From the cell containing the given text, extract its center point as (x, y) coordinate. 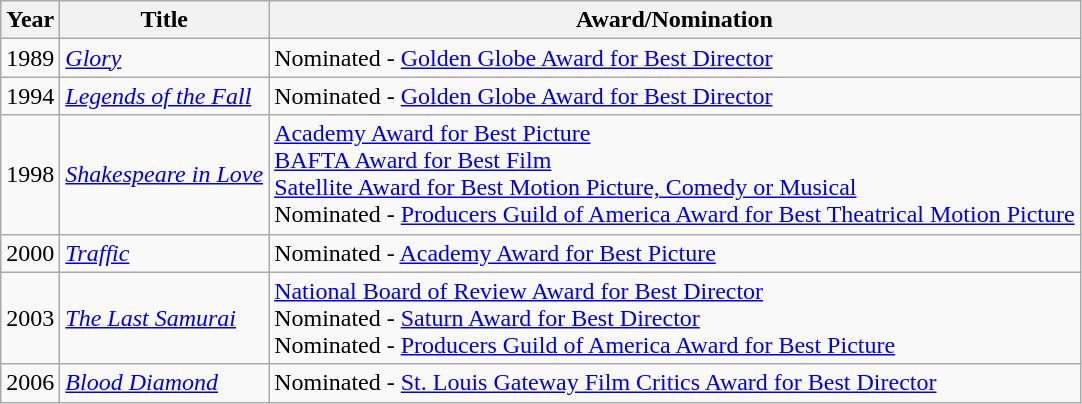
Year (30, 20)
2006 (30, 383)
Shakespeare in Love (164, 174)
Nominated - Academy Award for Best Picture (675, 253)
Title (164, 20)
Nominated - St. Louis Gateway Film Critics Award for Best Director (675, 383)
2000 (30, 253)
Glory (164, 58)
Legends of the Fall (164, 96)
1998 (30, 174)
Blood Diamond (164, 383)
Award/Nomination (675, 20)
Traffic (164, 253)
2003 (30, 318)
1994 (30, 96)
1989 (30, 58)
The Last Samurai (164, 318)
